Detect which cell encompasses the target text, then output its (X, Y) center coordinate. 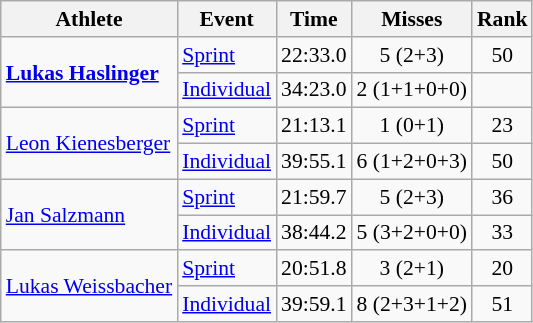
Time (314, 19)
34:23.0 (314, 90)
5 (3+2+0+0) (412, 233)
51 (502, 304)
Leon Kienesberger (89, 144)
6 (1+2+0+3) (412, 162)
39:55.1 (314, 162)
23 (502, 126)
8 (2+3+1+2) (412, 304)
Athlete (89, 19)
20:51.8 (314, 269)
Rank (502, 19)
1 (0+1) (412, 126)
33 (502, 233)
Lukas Haslinger (89, 72)
20 (502, 269)
Jan Salzmann (89, 214)
Event (226, 19)
Misses (412, 19)
Lukas Weissbacher (89, 286)
21:59.7 (314, 197)
2 (1+1+0+0) (412, 90)
38:44.2 (314, 233)
3 (2+1) (412, 269)
22:33.0 (314, 55)
36 (502, 197)
21:13.1 (314, 126)
39:59.1 (314, 304)
